Output the [x, y] coordinate of the center of the cell containing the given text.  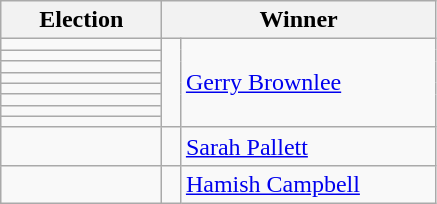
Winner [299, 20]
Gerry Brownlee [308, 83]
Hamish Campbell [308, 184]
Sarah Pallett [308, 146]
Election [82, 20]
